Output the [x, y] coordinate of the center of the cell containing the given text.  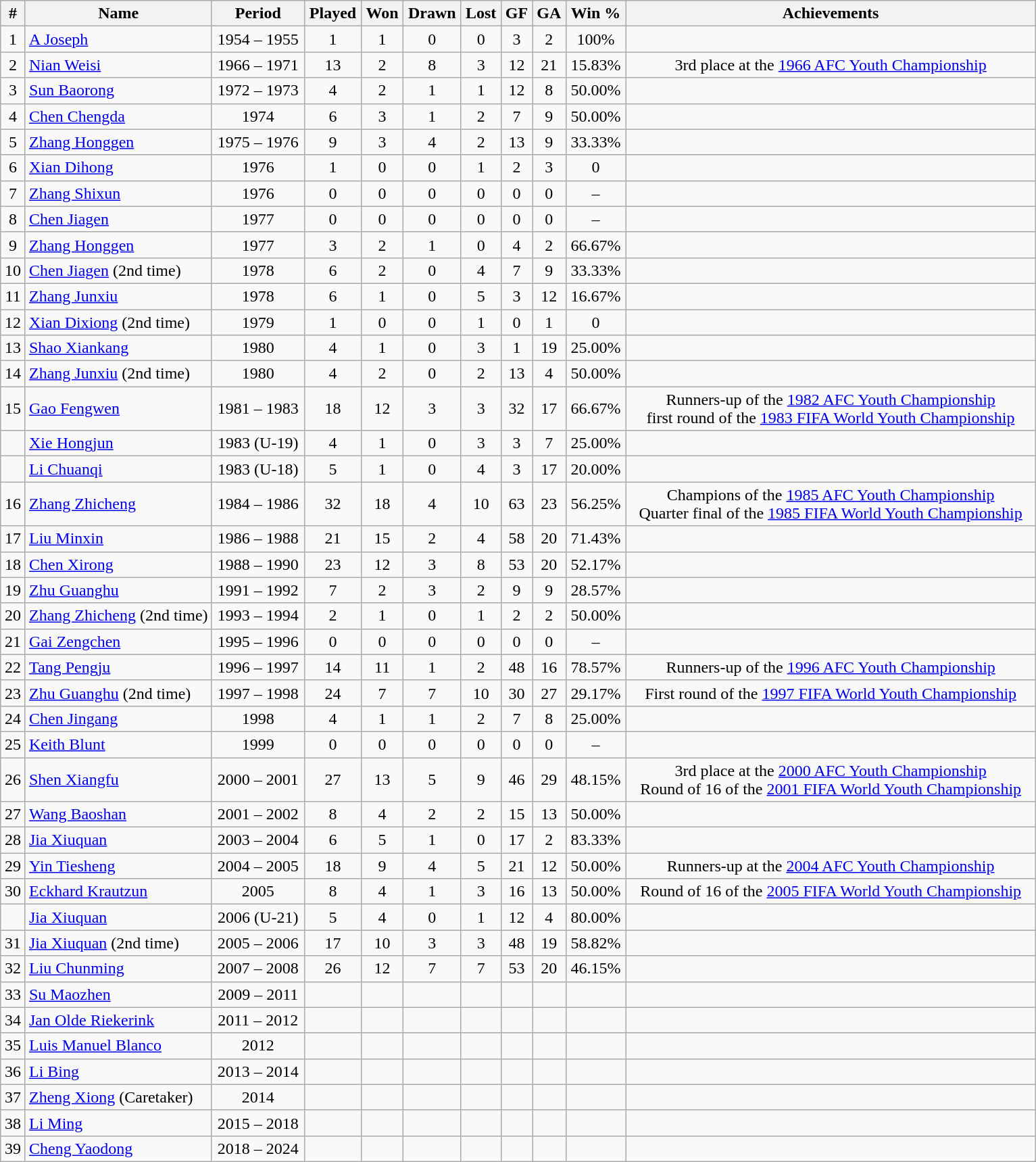
1983 (U-19) [258, 443]
Xian Dixiong (2nd time) [118, 322]
2003 – 2004 [258, 840]
58 [516, 539]
2018 – 2024 [258, 1148]
Liu Chunming [118, 969]
Jia Xiuquan (2nd time) [118, 943]
Runners-up at the 2004 AFC Youth Championship [831, 866]
Chen Jiagen (2nd time) [118, 270]
Luis Manuel Blanco [118, 1046]
Runners-up of the 1982 AFC Youth Championship first round of the 1983 FIFA World Youth Championship [831, 408]
2011 – 2012 [258, 1020]
Zhu Guanghu [118, 590]
Chen Xirong [118, 564]
58.82% [596, 943]
Nian Weisi [118, 65]
Zhang Shixun [118, 193]
2012 [258, 1046]
28.57% [596, 590]
15.83% [596, 65]
52.17% [596, 564]
Cheng Yaodong [118, 1148]
80.00% [596, 917]
2014 [258, 1097]
35 [14, 1046]
Yin Tiesheng [118, 866]
36 [14, 1071]
56.25% [596, 504]
GA [549, 14]
Zhang Zhicheng [118, 504]
Chen Jingang [118, 719]
1998 [258, 719]
Su Maozhen [118, 994]
Gai Zengchen [118, 641]
29.17% [596, 693]
46 [516, 779]
Li Bing [118, 1071]
1972 – 1973 [258, 91]
78.57% [596, 667]
1986 – 1988 [258, 539]
Li Ming [118, 1123]
Eckhard Krautzun [118, 892]
A Joseph [118, 39]
Li Chuanqi [118, 469]
2000 – 2001 [258, 779]
Jan Olde Riekerink [118, 1020]
Lost [481, 14]
GF [516, 14]
Runners-up of the 1996 AFC Youth Championship [831, 667]
3rd place at the 1966 AFC Youth Championship [831, 65]
Tang Pengju [118, 667]
2013 – 2014 [258, 1071]
Chen Jiagen [118, 219]
100% [596, 39]
Achievements [831, 14]
22 [14, 667]
Shao Xiankang [118, 348]
Name [118, 14]
Wang Baoshan [118, 815]
25 [14, 744]
83.33% [596, 840]
2005 – 2006 [258, 943]
1999 [258, 744]
1983 (U-18) [258, 469]
2007 – 2008 [258, 969]
Zhang Zhicheng (2nd time) [118, 616]
Zhang Junxiu [118, 296]
Liu Minxin [118, 539]
Zheng Xiong (Caretaker) [118, 1097]
Zhang Junxiu (2nd time) [118, 374]
2005 [258, 892]
20.00% [596, 469]
Xie Hongjun [118, 443]
Champions of the 1985 AFC Youth Championship Quarter final of the 1985 FIFA World Youth Championship [831, 504]
1974 [258, 116]
# [14, 14]
28 [14, 840]
33 [14, 994]
Period [258, 14]
First round of the 1997 FIFA World Youth Championship [831, 693]
1975 – 1976 [258, 142]
1997 – 1998 [258, 693]
Zhu Guanghu (2nd time) [118, 693]
Win % [596, 14]
2015 – 2018 [258, 1123]
Chen Chengda [118, 116]
2006 (U-21) [258, 917]
Keith Blunt [118, 744]
Drawn [433, 14]
Sun Baorong [118, 91]
Played [332, 14]
1996 – 1997 [258, 667]
2004 – 2005 [258, 866]
1995 – 1996 [258, 641]
38 [14, 1123]
1984 – 1986 [258, 504]
2009 – 2011 [258, 994]
1988 – 1990 [258, 564]
Shen Xiangfu [118, 779]
31 [14, 943]
3rd place at the 2000 AFC Youth Championship Round of 16 of the 2001 FIFA World Youth Championship [831, 779]
71.43% [596, 539]
63 [516, 504]
16.67% [596, 296]
2001 – 2002 [258, 815]
Round of 16 of the 2005 FIFA World Youth Championship [831, 892]
Won [383, 14]
1981 – 1983 [258, 408]
39 [14, 1148]
1991 – 1992 [258, 590]
1954 – 1955 [258, 39]
Xian Dihong [118, 168]
34 [14, 1020]
1993 – 1994 [258, 616]
1966 – 1971 [258, 65]
46.15% [596, 969]
48.15% [596, 779]
1979 [258, 322]
Gao Fengwen [118, 408]
37 [14, 1097]
